Identify which cell holds the provided text, then report its [x, y] central coordinate. 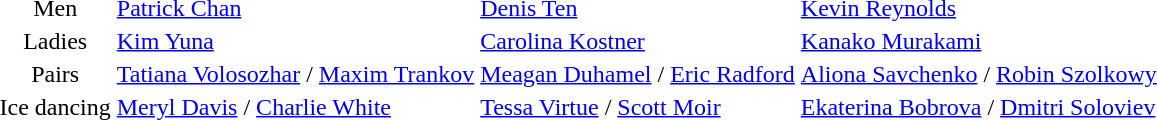
Meagan Duhamel / Eric Radford [638, 74]
Tatiana Volosozhar / Maxim Trankov [295, 74]
Kim Yuna [295, 41]
Carolina Kostner [638, 41]
